Detect which cell encompasses the target text, then output its [X, Y] center coordinate. 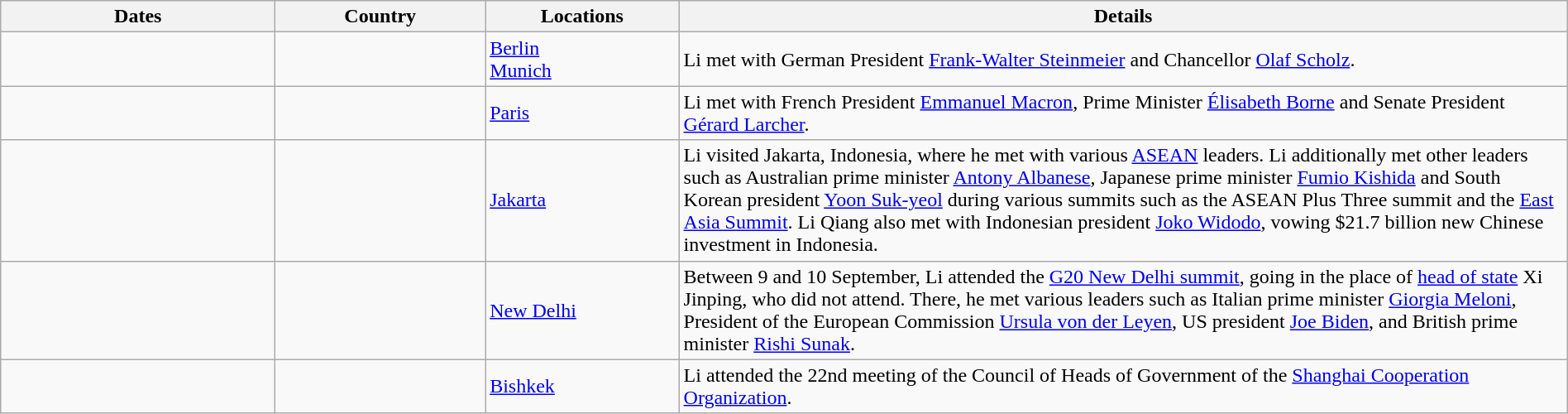
Dates [138, 17]
BerlinMunich [582, 60]
Li met with German President Frank-Walter Steinmeier and Chancellor Olaf Scholz. [1123, 60]
Li attended the 22nd meeting of the Council of Heads of Government of the Shanghai Cooperation Organization. [1123, 386]
Details [1123, 17]
Bishkek [582, 386]
Paris [582, 113]
Country [380, 17]
Locations [582, 17]
New Delhi [582, 310]
Li met with French President Emmanuel Macron, Prime Minister Élisabeth Borne and Senate President Gérard Larcher. [1123, 113]
Jakarta [582, 200]
